Capture the cell that displays the provided text and extract its (x, y) central coordinate. 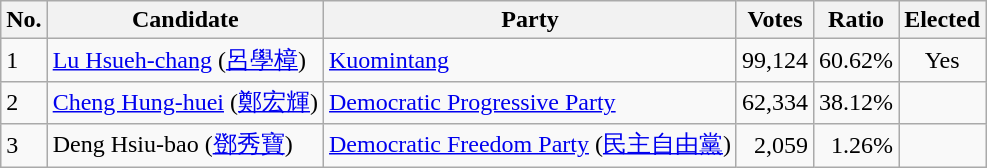
Kuomintang (530, 60)
Cheng Hung-huei (鄭宏輝) (185, 102)
Yes (942, 60)
Ratio (856, 20)
3 (24, 146)
Party (530, 20)
1 (24, 60)
1.26% (856, 146)
38.12% (856, 102)
Candidate (185, 20)
2 (24, 102)
62,334 (774, 102)
Votes (774, 20)
No. (24, 20)
Lu Hsueh-chang (呂學樟) (185, 60)
99,124 (774, 60)
60.62% (856, 60)
Elected (942, 20)
Democratic Freedom Party (民主自由黨) (530, 146)
2,059 (774, 146)
Democratic Progressive Party (530, 102)
Deng Hsiu-bao (鄧秀寶) (185, 146)
